Find where the given text appears and provide that cell's center as (X, Y) coordinate. 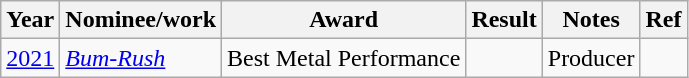
Year (30, 20)
Bum-Rush (141, 58)
Ref (664, 20)
Producer (591, 58)
Notes (591, 20)
Best Metal Performance (344, 58)
Result (504, 20)
Nominee/work (141, 20)
Award (344, 20)
2021 (30, 58)
